Provide the (X, Y) coordinate of the cell's center where the given text is located.  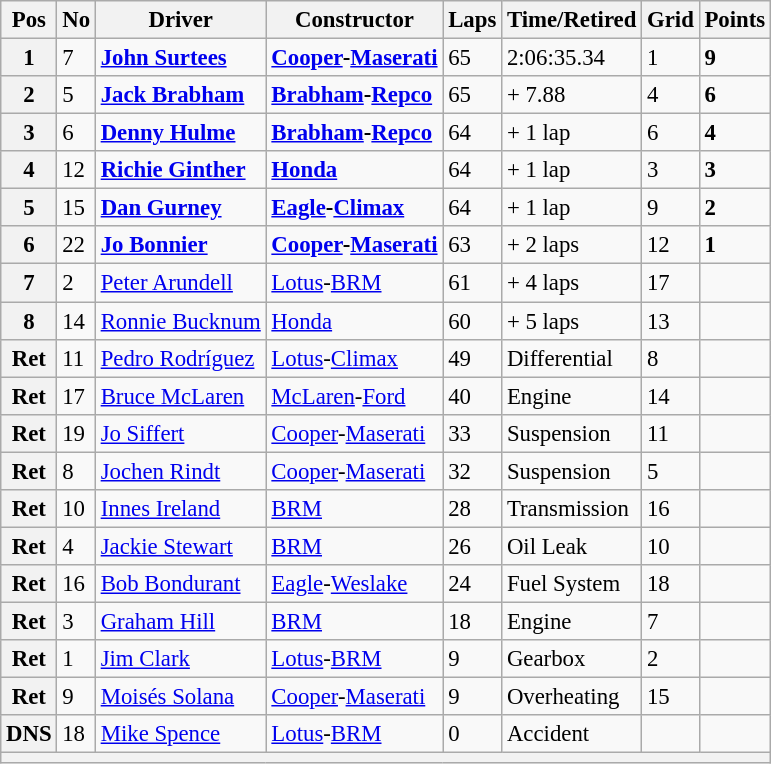
40 (472, 396)
Jochen Rindt (180, 471)
Fuel System (572, 584)
Lotus-Climax (354, 358)
0 (472, 734)
Peter Arundell (180, 283)
+ 4 laps (572, 283)
Moisés Solana (180, 697)
60 (472, 321)
Innes Ireland (180, 509)
+ 2 laps (572, 245)
McLaren-Ford (354, 396)
Pedro Rodríguez (180, 358)
32 (472, 471)
Mike Spence (180, 734)
Pos (29, 20)
Gearbox (572, 659)
John Surtees (180, 58)
Oil Leak (572, 546)
Graham Hill (180, 621)
Accident (572, 734)
Denny Hulme (180, 133)
+ 7.88 (572, 95)
No (76, 20)
Eagle-Weslake (354, 584)
19 (76, 433)
Points (734, 20)
Bruce McLaren (180, 396)
Bob Bondurant (180, 584)
Transmission (572, 509)
Constructor (354, 20)
Jo Siffert (180, 433)
28 (472, 509)
63 (472, 245)
Dan Gurney (180, 208)
Overheating (572, 697)
Jo Bonnier (180, 245)
Grid (670, 20)
Differential (572, 358)
2:06:35.34 (572, 58)
33 (472, 433)
Ronnie Bucknum (180, 321)
22 (76, 245)
Jack Brabham (180, 95)
Driver (180, 20)
Richie Ginther (180, 170)
24 (472, 584)
61 (472, 283)
26 (472, 546)
Jackie Stewart (180, 546)
+ 5 laps (572, 321)
Laps (472, 20)
Time/Retired (572, 20)
DNS (29, 734)
13 (670, 321)
49 (472, 358)
Jim Clark (180, 659)
Eagle-Climax (354, 208)
